Capture the cell that displays the provided text and extract its (X, Y) central coordinate. 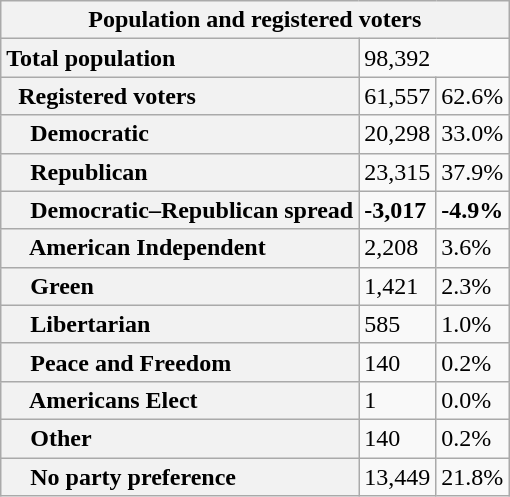
585 (398, 324)
Americans Elect (180, 400)
Registered voters (180, 96)
American Independent (180, 248)
Libertarian (180, 324)
Other (180, 438)
1.0% (472, 324)
37.9% (472, 172)
Green (180, 286)
Population and registered voters (255, 20)
13,449 (398, 477)
23,315 (398, 172)
20,298 (398, 134)
Democratic–Republican spread (180, 210)
98,392 (434, 58)
3.6% (472, 248)
-3,017 (398, 210)
No party preference (180, 477)
Total population (180, 58)
1 (398, 400)
2,208 (398, 248)
Republican (180, 172)
Peace and Freedom (180, 362)
-4.9% (472, 210)
1,421 (398, 286)
62.6% (472, 96)
61,557 (398, 96)
2.3% (472, 286)
33.0% (472, 134)
0.0% (472, 400)
21.8% (472, 477)
Democratic (180, 134)
